Detect which cell encompasses the target text, then output its (x, y) center coordinate. 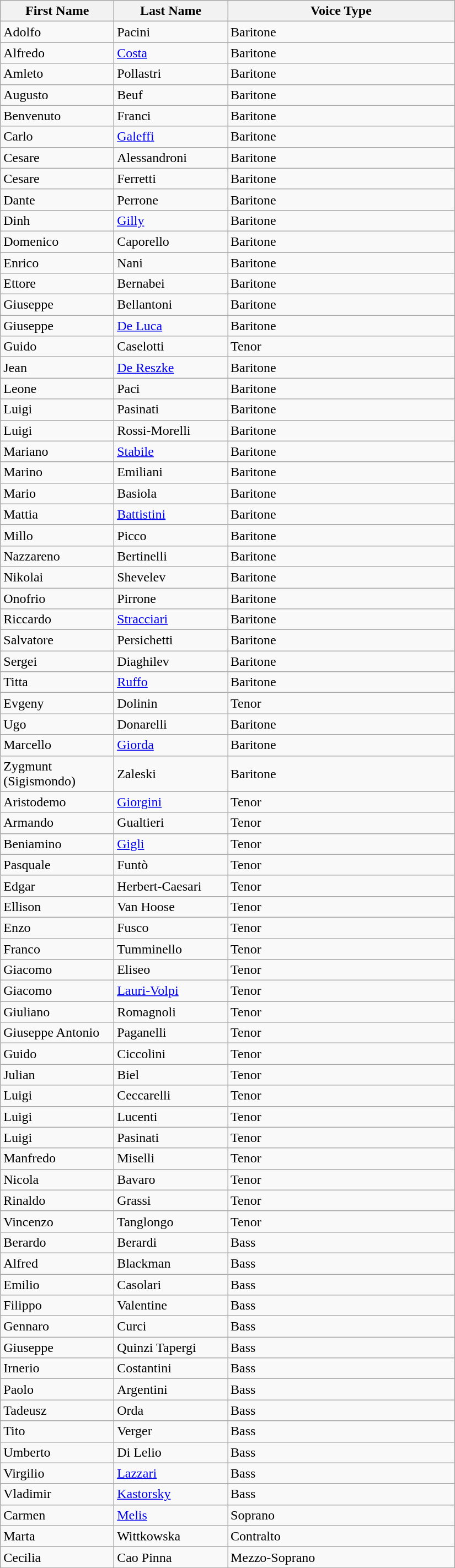
Persichetti (171, 640)
Last Name (171, 11)
Beniamino (57, 844)
Alfred (57, 1263)
Pasquale (57, 865)
Gualtieri (171, 823)
Mario (57, 493)
Edgar (57, 886)
Orda (171, 1410)
Costa (171, 53)
Diaghilev (171, 661)
Cecilia (57, 1557)
Contralto (341, 1536)
Cao Pinna (171, 1557)
Emiliani (171, 472)
Rinaldo (57, 1200)
Berardi (171, 1242)
Quinzi Tapergi (171, 1348)
Titta (57, 682)
Giuliano (57, 1012)
Franco (57, 949)
Miselli (171, 1159)
Kastorsky (171, 1494)
Berardo (57, 1242)
Amleto (57, 74)
Onofrio (57, 598)
Herbert-Caesari (171, 886)
Armando (57, 823)
Mezzo-Soprano (341, 1557)
Dolinin (171, 703)
Nani (171, 263)
Marta (57, 1536)
Bertinelli (171, 556)
Umberto (57, 1452)
Ceccarelli (171, 1096)
First Name (57, 11)
Millo (57, 535)
Blackman (171, 1263)
Biel (171, 1075)
Mattia (57, 514)
Pollastri (171, 74)
Tumminello (171, 949)
Enrico (57, 263)
Paolo (57, 1389)
Benvenuto (57, 116)
Lazzari (171, 1473)
Ciccolini (171, 1054)
Stracciari (171, 619)
Nicola (57, 1179)
Aristodemo (57, 802)
Lucenti (171, 1117)
Paganelli (171, 1033)
Riccardo (57, 619)
Dinh (57, 220)
Nazzareno (57, 556)
Ferretti (171, 179)
Curci (171, 1327)
Beuf (171, 95)
Gilly (171, 220)
Picco (171, 535)
Ruffo (171, 682)
Rossi-Morelli (171, 430)
Soprano (341, 1515)
Caporello (171, 241)
Sergei (57, 661)
Evgeny (57, 703)
Alessandroni (171, 158)
Nikolai (57, 577)
Giorda (171, 745)
Giuseppe Antonio (57, 1033)
Valentine (171, 1306)
Emilio (57, 1285)
Salvatore (57, 640)
Ellison (57, 907)
Stabile (171, 451)
Marino (57, 472)
Domenico (57, 241)
Ugo (57, 724)
Battistini (171, 514)
Bavaro (171, 1179)
Franci (171, 116)
Pirrone (171, 598)
Melis (171, 1515)
Paci (171, 389)
Grassi (171, 1200)
Voice Type (341, 11)
Di Lelio (171, 1452)
Basiola (171, 493)
Fusco (171, 928)
Vincenzo (57, 1221)
Tanglongo (171, 1221)
Wittkowska (171, 1536)
Manfredo (57, 1159)
De Luca (171, 326)
De Reszke (171, 368)
Tito (57, 1431)
Zygmunt (Sigismondo) (57, 774)
Leone (57, 389)
Zaleski (171, 774)
Verger (171, 1431)
Perrone (171, 200)
Carlo (57, 137)
Funtò (171, 865)
Enzo (57, 928)
Mariano (57, 451)
Alfredo (57, 53)
Costantini (171, 1368)
Adolfo (57, 32)
Caselotti (171, 347)
Bernabei (171, 284)
Jean (57, 368)
Filippo (57, 1306)
Van Hoose (171, 907)
Julian (57, 1075)
Galeffi (171, 137)
Giorgini (171, 802)
Marcello (57, 745)
Casolari (171, 1285)
Virgilio (57, 1473)
Eliseo (171, 970)
Shevelev (171, 577)
Argentini (171, 1389)
Pacini (171, 32)
Ettore (57, 284)
Romagnoli (171, 1012)
Gigli (171, 844)
Gennaro (57, 1327)
Carmen (57, 1515)
Dante (57, 200)
Lauri-Volpi (171, 991)
Irnerio (57, 1368)
Augusto (57, 95)
Donarelli (171, 724)
Tadeusz (57, 1410)
Vladimir (57, 1494)
Bellantoni (171, 305)
